Output the [X, Y] coordinate of the center of the cell containing the given text.  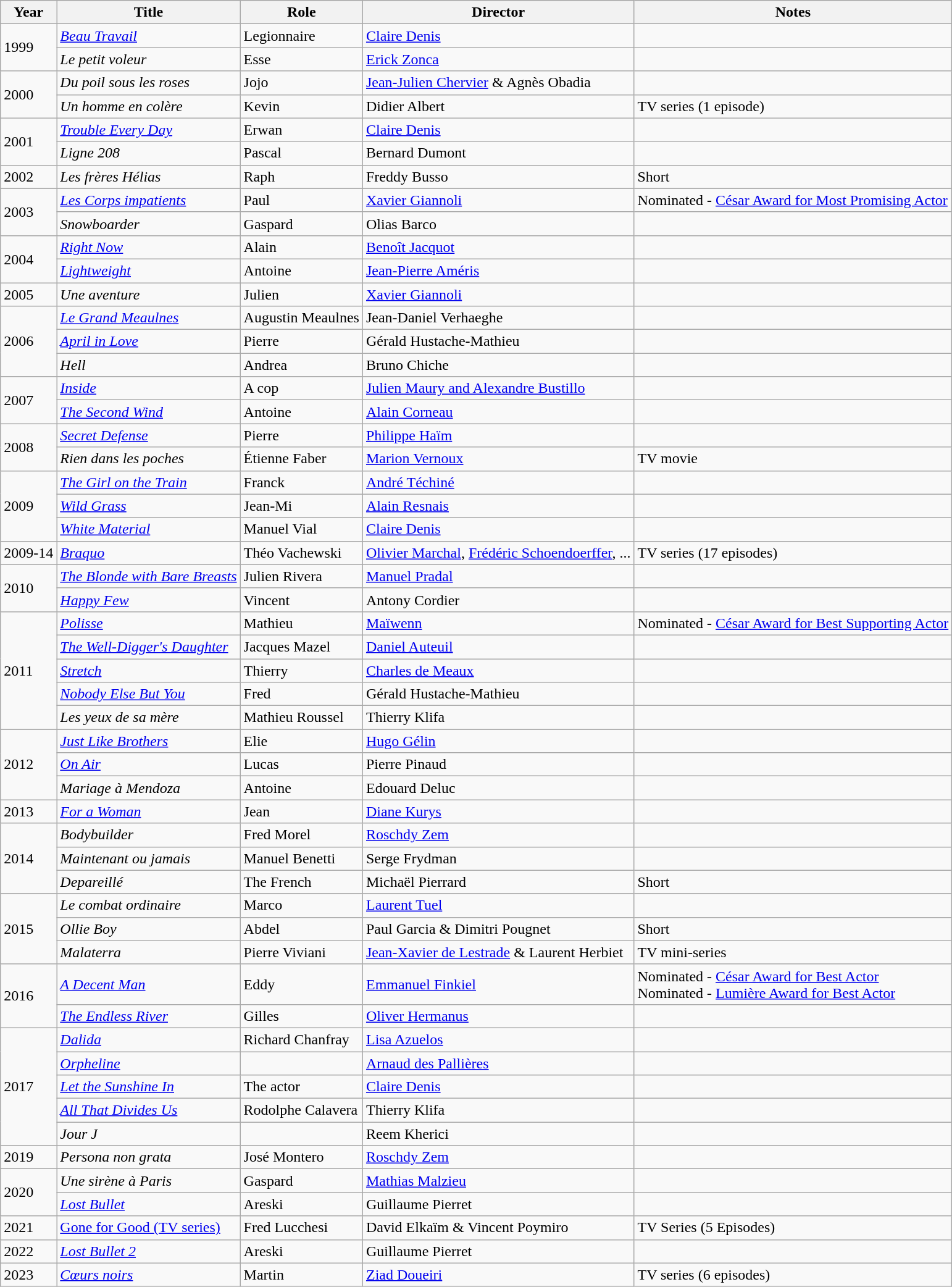
Polisse [148, 623]
Mariage à Mendoza [148, 788]
1999 [28, 48]
Beau Travail [148, 36]
Philippe Haïm [498, 435]
Ziad Doueiri [498, 1275]
The Blonde with Bare Breasts [148, 576]
Oliver Hermanus [498, 1016]
April in Love [148, 342]
2012 [28, 765]
2017 [28, 1086]
The Endless River [148, 1016]
A Decent Man [148, 984]
The actor [301, 1087]
2005 [28, 295]
Les frères Hélias [148, 177]
2008 [28, 447]
All That Divides Us [148, 1110]
Antony Cordier [498, 600]
2014 [28, 858]
The Second Wind [148, 412]
2001 [28, 141]
The Well-Digger's Daughter [148, 647]
Richard Chanfray [301, 1039]
Alain Corneau [498, 412]
Nominated - César Award for Most Promising Actor [793, 200]
Les yeux de sa mère [148, 718]
2015 [28, 929]
Just Like Brothers [148, 741]
Nominated - César Award for Best ActorNominated - Lumière Award for Best Actor [793, 984]
TV movie [793, 459]
Une aventure [148, 295]
Erwan [301, 130]
Right Now [148, 247]
Director [498, 12]
TV mini-series [793, 952]
Hugo Gélin [498, 741]
Laurent Tuel [498, 905]
Le Grand Meaulnes [148, 318]
Lucas [301, 765]
Rien dans les poches [148, 459]
Jean [301, 811]
Charles de Meaux [498, 670]
Inside [148, 388]
Maïwenn [498, 623]
Du poil sous les roses [148, 83]
Year [28, 12]
2003 [28, 212]
Arnaud des Pallières [498, 1063]
Marion Vernoux [498, 459]
Julien [301, 295]
Théo Vachewski [301, 553]
The Girl on the Train [148, 482]
Mathias Malzieu [498, 1181]
Fred [301, 694]
Lightweight [148, 270]
Julien Maury and Alexandre Bustillo [498, 388]
Hell [148, 365]
Un homme en colère [148, 106]
Andrea [301, 365]
Braquo [148, 553]
Malaterra [148, 952]
Persona non grata [148, 1157]
Manuel Benetti [301, 858]
TV Series (5 Episodes) [793, 1228]
Title [148, 12]
Wild Grass [148, 506]
Le combat ordinaire [148, 905]
Jacques Mazel [301, 647]
Paul Garcia & Dimitri Pougnet [498, 929]
Manuel Vial [301, 529]
André Téchiné [498, 482]
David Elkaïm & Vincent Poymiro [498, 1228]
Bruno Chiche [498, 365]
Benoît Jacquot [498, 247]
2009-14 [28, 553]
2004 [28, 259]
Ligne 208 [148, 153]
TV series (6 episodes) [793, 1275]
Freddy Busso [498, 177]
Olivier Marchal, Frédéric Schoendoerffer, ... [498, 553]
Depareillé [148, 882]
White Material [148, 529]
2011 [28, 670]
Fred Lucchesi [301, 1228]
Franck [301, 482]
Fred Morel [301, 835]
2020 [28, 1193]
Gone for Good (TV series) [148, 1228]
Edouard Deluc [498, 788]
Lisa Azuelos [498, 1039]
Elie [301, 741]
Trouble Every Day [148, 130]
2019 [28, 1157]
Ollie Boy [148, 929]
Alain Resnais [498, 506]
Étienne Faber [301, 459]
Jean-Pierre Améris [498, 270]
Lost Bullet [148, 1204]
Jean-Julien Chervier & Agnès Obadia [498, 83]
Abdel [301, 929]
Snowboarder [148, 224]
For a Woman [148, 811]
Let the Sunshine In [148, 1087]
Cœurs noirs [148, 1275]
Maintenant ou jamais [148, 858]
Emmanuel Finkiel [498, 984]
Olias Barco [498, 224]
Lost Bullet 2 [148, 1251]
Diane Kurys [498, 811]
Mathieu [301, 623]
Reem Kherici [498, 1134]
Manuel Pradal [498, 576]
Stretch [148, 670]
Vincent [301, 600]
2000 [28, 94]
2010 [28, 588]
Pascal [301, 153]
The French [301, 882]
Pierre Viviani [301, 952]
2006 [28, 342]
Esse [301, 59]
Daniel Auteuil [498, 647]
Secret Defense [148, 435]
Notes [793, 12]
Rodolphe Calavera [301, 1110]
Jean-Mi [301, 506]
2009 [28, 506]
Jean-Daniel Verhaeghe [498, 318]
Michaël Pierrard [498, 882]
Une sirène à Paris [148, 1181]
2007 [28, 400]
Gilles [301, 1016]
TV series (17 episodes) [793, 553]
2021 [28, 1228]
Serge Frydman [498, 858]
Legionnaire [301, 36]
José Montero [301, 1157]
Thierry [301, 670]
Dalida [148, 1039]
Eddy [301, 984]
2016 [28, 996]
Bernard Dumont [498, 153]
Jean-Xavier de Lestrade & Laurent Herbiet [498, 952]
Raph [301, 177]
Erick Zonca [498, 59]
Jour J [148, 1134]
Martin [301, 1275]
Paul [301, 200]
TV series (1 episode) [793, 106]
Jojo [301, 83]
Nobody Else But You [148, 694]
Marco [301, 905]
Les Corps impatients [148, 200]
Role [301, 12]
Nominated - César Award for Best Supporting Actor [793, 623]
Mathieu Roussel [301, 718]
Julien Rivera [301, 576]
Pierre Pinaud [498, 765]
Orpheline [148, 1063]
2013 [28, 811]
On Air [148, 765]
Happy Few [148, 600]
Didier Albert [498, 106]
Alain [301, 247]
2022 [28, 1251]
2023 [28, 1275]
A cop [301, 388]
2002 [28, 177]
Bodybuilder [148, 835]
Le petit voleur [148, 59]
Augustin Meaulnes [301, 318]
Kevin [301, 106]
